Scan for the cell matching the given text and deliver its [X, Y] coordinate at center. 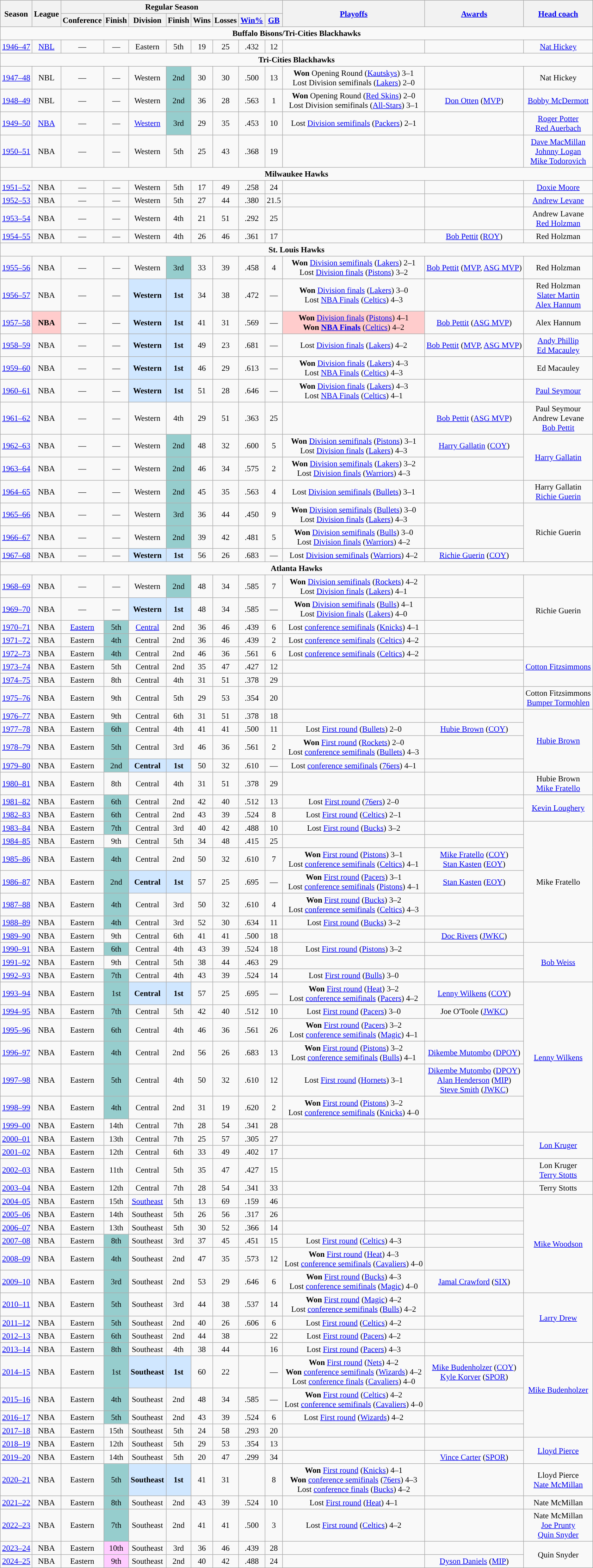
.317 [252, 1215]
Stan Kasten (EOY) [474, 882]
.472 [252, 295]
Tri-Cities Blackhawks [297, 60]
Ed Macauley [558, 368]
Won Division semifinals (Lakers) 3–2 Lost Division finals (Warriors) 4–3 [354, 469]
Lost Division semifinals (Packers) 2–1 [354, 123]
Andy PhillipEd Macauley [558, 345]
1971–72 [16, 640]
2009–10 [16, 1281]
Won Opening Round (Red Skins) 2–0Lost Division semifinals (All-Stars) 3–1 [354, 101]
.463 [252, 963]
1969–70 [16, 609]
Lost First round (Hornets) 3–1 [354, 1080]
Won Division finals (Pistons) 4–1 Won NBA Finals (Celtics) 4–2 [354, 323]
1998–99 [16, 1107]
2006–07 [16, 1228]
Lon Kruger [558, 1145]
Doc Rivers (JWKC) [474, 936]
Richie Guerin (COY) [474, 555]
Lost Division semifinals (Bullets) 3–1 [354, 491]
1975–76 [16, 698]
Dyson Daniels (MIP) [474, 1561]
1950–51 [16, 151]
1997–98 [16, 1080]
Lost conference semifinals (76ers) 4–1 [354, 765]
3 [274, 1525]
Head coach [558, 13]
.402 [252, 1152]
GB [274, 20]
.681 [252, 345]
1983–84 [16, 828]
Lost First round (Pistons) 3–2 [354, 949]
1970–71 [16, 627]
Paul SeymourAndrew LevaneBob Pettit [558, 418]
Andrew LavaneRed Holzman [558, 219]
.606 [252, 1323]
Won Opening Round (Kautskys) 3–1 Lost Division semifinals (Lakers) 2–0 [354, 78]
Cotton Fitzsimmons [558, 667]
2015–16 [16, 1399]
Milwaukee Hawks [297, 174]
1994–95 [16, 1012]
Hubie Brown (COY) [474, 729]
2013–14 [16, 1349]
Dave MacMillanJohnny LoganMike Todorovich [558, 151]
1947–48 [16, 78]
1996–97 [16, 1052]
1984–85 [16, 841]
Red HolzmanSlater MartinAlex Hannum [558, 295]
2016–17 [16, 1418]
Season [16, 13]
Atlanta Hawks [297, 568]
Harry GallatinRichie Guerin [558, 491]
Mike Fratello [558, 882]
1949–50 [16, 123]
1968–69 [16, 586]
.575 [252, 469]
Mike Fratello (COY)Stan Kasten (EOY) [474, 859]
Lost First round (Pacers) 3–0 [354, 1012]
1957–58 [16, 323]
Alex Hannum [558, 323]
Vince Carter (SPOR) [474, 1457]
Jamal Crawford (SIX) [474, 1281]
.361 [252, 236]
Hubie Brown [558, 741]
.451 [252, 1241]
1965–66 [16, 515]
Won Division semifinals (Lakers) 2–1 Lost Division finals (Pistons) 3–2 [354, 268]
.380 [252, 200]
.258 [252, 187]
.600 [252, 446]
2010–11 [16, 1305]
69 [226, 1201]
2024–25 [16, 1561]
2003–04 [16, 1188]
Harry Gallatin (COY) [474, 446]
11th [116, 1170]
Lost First round (Bullets) 2–0 [354, 729]
Lost First round (Heat) 4–1 [354, 1503]
2000–01 [16, 1139]
Terry Stotts [558, 1188]
2017–18 [16, 1431]
Losses [226, 20]
1992–93 [16, 976]
Won Division finals (Lakers) 3–0 Lost NBA Finals (Celtics) 4–3 [354, 295]
Lost First round (Wizards) 4–2 [354, 1418]
2012–13 [16, 1336]
2001–02 [16, 1152]
Lloyd PierceNate McMillan [558, 1480]
Lon KrugerTerry Stotts [558, 1170]
1973–74 [16, 667]
Division [147, 20]
.537 [252, 1305]
1995–96 [16, 1030]
1972–73 [16, 654]
1982–83 [16, 814]
Nate McMillanJoe PruntyQuin Snyder [558, 1525]
10th [116, 1548]
Dikembe Mutombo (DPOY)Alan Henderson (MIP)Steve Smith (JWKC) [474, 1080]
Won First round (Heat) 3–2 Lost conference semifinals (Pacers) 4–2 [354, 994]
Awards [474, 13]
.415 [252, 841]
1956–57 [16, 295]
9 [274, 515]
37 [202, 1241]
1960–61 [16, 391]
1954–55 [16, 236]
1958–59 [16, 345]
23 [226, 345]
1948–49 [16, 101]
Won Division finals (Lakers) 4–3Lost NBA Finals (Celtics) 4–3 [354, 368]
1985–86 [16, 859]
Lost First round (Celtics) 2–1 [354, 814]
.299 [252, 1457]
Lloyd Pierce [558, 1451]
Win% [252, 20]
1974–75 [16, 680]
2005–06 [16, 1215]
1946–47 [16, 47]
Lost First round (Pacers) 4–3 [354, 1349]
2021–22 [16, 1503]
Lost First round (Pacers) 4–2 [354, 1336]
Doxie Moore [558, 187]
Lost Division finals (Lakers) 4–2 [354, 345]
League [47, 13]
Roger PotterRed Auerbach [558, 123]
1986–87 [16, 882]
Cotton FitzsimmonsBumper Tormohlen [558, 698]
1 [274, 101]
Mike Budenholzer (COY)Kyle Korver (SPOR) [474, 1372]
1964–65 [16, 491]
16 [274, 1349]
1966–67 [16, 537]
60 [202, 1372]
2018–19 [16, 1444]
Dikembe Mutombo (DPOY) [474, 1052]
1990–91 [16, 949]
21 [202, 219]
Lost First round (Bulls) 3–0 [354, 976]
2022–23 [16, 1525]
.432 [252, 47]
1993–94 [16, 994]
1979–80 [16, 765]
.613 [252, 368]
2008–09 [16, 1259]
21.5 [274, 200]
Lenny Wilkens [558, 1057]
Nate McMillan [558, 1503]
1951–52 [16, 187]
1955–56 [16, 268]
Lost Division semifinals (Warriors) 4–2 [354, 555]
Regular Season [172, 7]
1976–77 [16, 716]
1991–92 [16, 963]
.458 [252, 268]
Lost conference semifinals (Knicks) 4–1 [354, 627]
.620 [252, 1107]
.634 [252, 923]
Won First round (Bucks) 4–3 Lost conference semifinals (Magic) 4–0 [354, 1281]
1977–78 [16, 729]
2004–05 [16, 1201]
1961–62 [16, 418]
Conference [82, 20]
Won Division semifinals (Bullets) 3–0 Lost Division finals (Lakers) 4–3 [354, 515]
Playoffs [354, 13]
Larry Drew [558, 1318]
Hubie BrownMike Fratello [558, 783]
.159 [252, 1201]
1978–79 [16, 747]
Bob Weiss [558, 962]
2011–12 [16, 1323]
Buffalo Bisons/Tri-Cities Blackhawks [297, 33]
Won First round (Knicks) 4–1 Won conference semifinals (76ers) 4–3 Lost conference finals (Bucks) 4–2 [354, 1480]
Won First round (Magic) 4–2Lost conference semifinals (Bulls) 4–2 [354, 1305]
1959–60 [16, 368]
.293 [252, 1431]
.366 [252, 1228]
St. Louis Hawks [297, 250]
Mike Woodson [558, 1244]
1980–81 [16, 783]
.481 [252, 537]
Won First round (Bucks) 3–2Lost conference semifinals (Celtics) 4–3 [354, 904]
Won Division semifinals (Pistons) 3–1 Lost Division finals (Lakers) 4–3 [354, 446]
2002–03 [16, 1170]
1989–90 [16, 936]
.363 [252, 418]
Paul Seymour [558, 391]
2020–21 [16, 1480]
Won Division semifinals (Bulls) 4–1 Lost Division finals (Lakers) 4–0 [354, 609]
.450 [252, 515]
Won First round (Nets) 4–2Won conference semifinals (Wizards) 4–2Lost conference finals (Cavaliers) 4–0 [354, 1372]
Lenny Wilkens (COY) [474, 994]
Won First round (Pistons) 3–1 Lost conference semifinals (Celtics) 4–1 [354, 859]
Andrew Levane [558, 200]
Lost First round (Celtics) 4–3 [354, 1241]
Won Division semifinals (Rockets) 4–2Lost Division finals (Lakers) 4–1 [354, 586]
1987–88 [16, 904]
1953–54 [16, 219]
Lost First round (76ers) 2–0 [354, 801]
.305 [252, 1139]
1981–82 [16, 801]
Quin Snyder [558, 1555]
Won Division semifinals (Bulls) 3–0Lost Division finals (Warriors) 4–2 [354, 537]
Kevin Loughery [558, 808]
.573 [252, 1259]
.292 [252, 219]
.453 [252, 123]
1967–68 [16, 555]
Joe O'Toole (JWKC) [474, 1012]
Won First round (Rockets) 2–0 Lost conference semifinals (Bullets) 4–3 [354, 747]
Mike Budenholzer [558, 1390]
2019–20 [16, 1457]
Wins [202, 20]
1999–00 [16, 1126]
Won First round (Pistons) 3–2 Lost conference semifinals (Knicks) 4–0 [354, 1107]
Won First round (Pacers) 3–1Lost conference semifinals (Pistons) 4–1 [354, 882]
Won First round (Heat) 4–3Lost conference semifinals (Cavaliers) 4–0 [354, 1259]
2014–15 [16, 1372]
2007–08 [16, 1241]
.368 [252, 151]
Bobby McDermott [558, 101]
Don Otten (MVP) [474, 101]
58 [226, 1431]
.569 [252, 323]
2023–24 [16, 1548]
Harry Gallatin [558, 457]
Bob Pettit (ROY) [474, 236]
1988–89 [16, 923]
Won First round (Celtics) 4–2 Lost conference semifinals (Cavaliers) 4–0 [354, 1399]
1962–63 [16, 446]
Won Division finals (Lakers) 4–3 Lost NBA Finals (Celtics) 4–1 [354, 391]
1952–53 [16, 200]
Won First round (Pacers) 3–2 Lost conference semifinals (Magic) 4–1 [354, 1030]
Won First round (Pistons) 3–2 Lost conference semifinals (Bulls) 4–1 [354, 1052]
1963–64 [16, 469]
